Scan for the cell matching the given text and deliver its (x, y) coordinate at center. 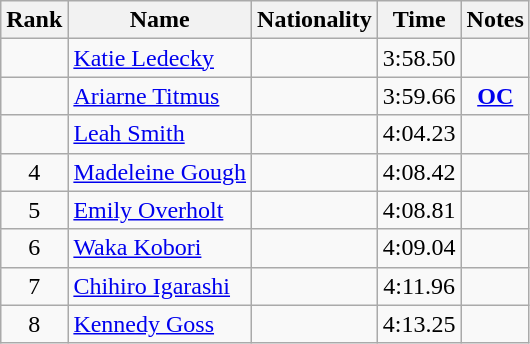
3:59.66 (419, 96)
Emily Overholt (160, 210)
OC (495, 96)
Rank (34, 20)
Madeleine Gough (160, 172)
Leah Smith (160, 134)
6 (34, 248)
Ariarne Titmus (160, 96)
Waka Kobori (160, 248)
Nationality (315, 20)
4:08.42 (419, 172)
3:58.50 (419, 58)
4 (34, 172)
Chihiro Igarashi (160, 286)
5 (34, 210)
Katie Ledecky (160, 58)
4:04.23 (419, 134)
4:09.04 (419, 248)
Kennedy Goss (160, 324)
Time (419, 20)
7 (34, 286)
8 (34, 324)
4:11.96 (419, 286)
4:08.81 (419, 210)
Name (160, 20)
4:13.25 (419, 324)
Notes (495, 20)
